Return [X, Y] of the center of cell containing provided text 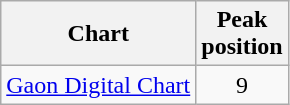
9 [242, 85]
Gaon Digital Chart [98, 85]
Peakposition [242, 34]
Chart [98, 34]
